Capture the cell that displays the provided text and extract its [X, Y] central coordinate. 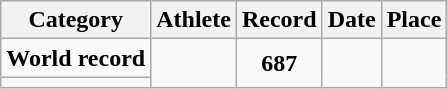
Record [279, 20]
World record [76, 58]
687 [279, 64]
Category [76, 20]
Date [352, 20]
Athlete [194, 20]
Place [414, 20]
